Determine the [X, Y] coordinate at the center of the cell enclosing the given text.  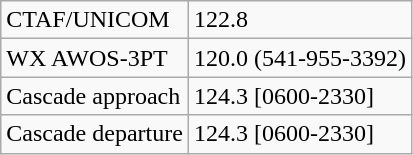
CTAF/UNICOM [95, 20]
120.0 (541-955-3392) [300, 58]
Cascade departure [95, 134]
Cascade approach [95, 96]
WX AWOS-3PT [95, 58]
122.8 [300, 20]
